Scan for the cell matching the given text and deliver its [x, y] coordinate at center. 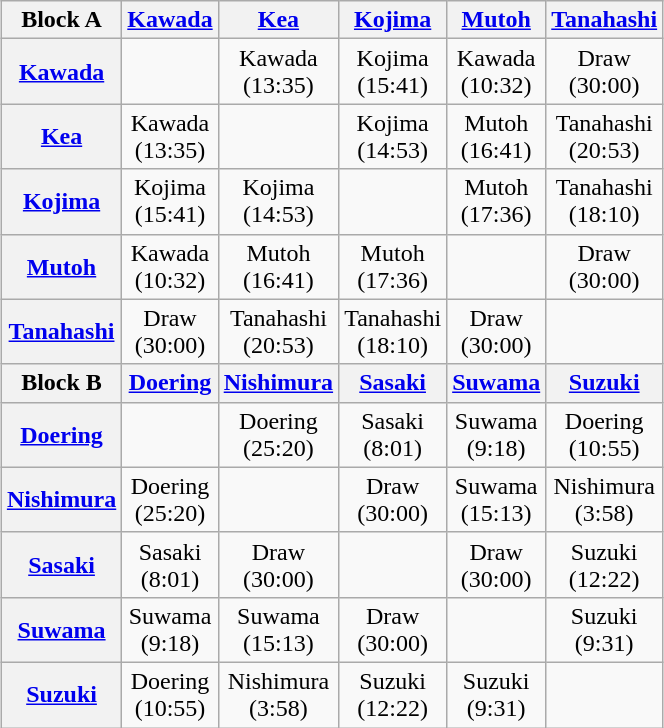
Block B [61, 383]
Block A [61, 20]
